Pinpoint the cell where the given text exists, returning its [X, Y] midpoint coordinate. 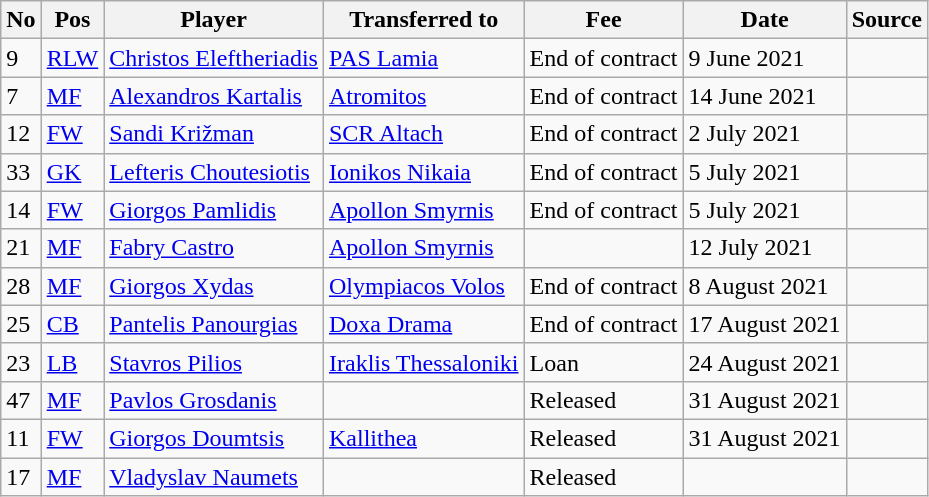
9 June 2021 [764, 58]
11 [21, 438]
12 [21, 134]
Giorgos Doumtsis [214, 438]
SCR Altach [424, 134]
24 August 2021 [764, 362]
LB [72, 362]
CB [72, 324]
23 [21, 362]
12 July 2021 [764, 248]
47 [21, 400]
PAS Lamia [424, 58]
RLW [72, 58]
Giorgos Xydas [214, 286]
Olympiacos Volos [424, 286]
8 August 2021 [764, 286]
2 July 2021 [764, 134]
Pantelis Panourgias [214, 324]
Fabry Castro [214, 248]
17 [21, 477]
Atromitos [424, 96]
9 [21, 58]
Iraklis Thessaloniki [424, 362]
Alexandros Kartalis [214, 96]
25 [21, 324]
Doxa Drama [424, 324]
Loan [604, 362]
No [21, 20]
Player [214, 20]
Ionikos Nikaia [424, 172]
Kallithea [424, 438]
21 [21, 248]
Pos [72, 20]
Christos Eleftheriadis [214, 58]
Transferred to [424, 20]
Vladyslav Naumets [214, 477]
7 [21, 96]
Giorgos Pamlidis [214, 210]
Date [764, 20]
14 [21, 210]
28 [21, 286]
GK [72, 172]
14 June 2021 [764, 96]
Stavros Pilios [214, 362]
Lefteris Choutesiotis [214, 172]
Fee [604, 20]
Sandi Križman [214, 134]
17 August 2021 [764, 324]
Source [886, 20]
Pavlos Grosdanis [214, 400]
33 [21, 172]
